From the cell containing the given text, extract its center point as (x, y) coordinate. 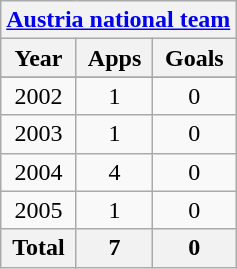
Year (39, 58)
4 (114, 172)
Austria national team (118, 20)
7 (114, 248)
2005 (39, 210)
Goals (194, 58)
Total (39, 248)
2002 (39, 96)
2003 (39, 134)
2004 (39, 172)
Apps (114, 58)
